Identify which cell holds the provided text, then report its [X, Y] central coordinate. 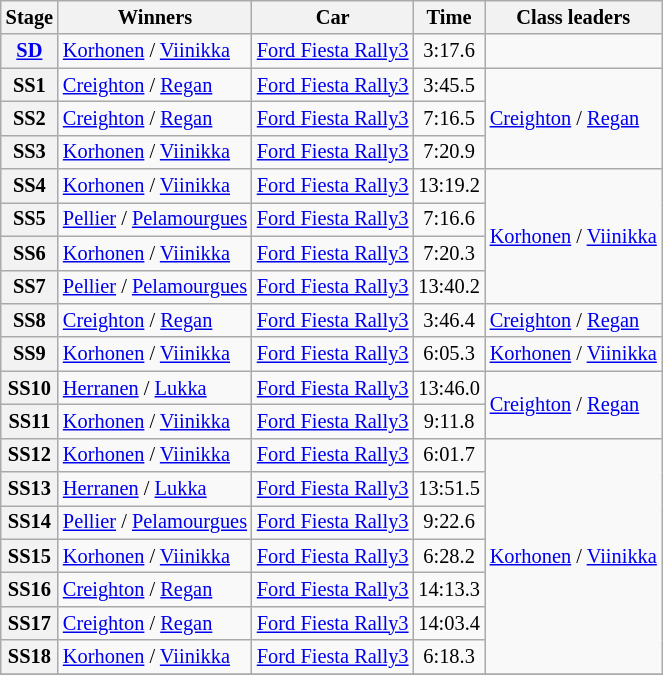
13:19.2 [448, 186]
9:22.6 [448, 522]
SS11 [30, 421]
SD [30, 51]
14:03.4 [448, 623]
3:17.6 [448, 51]
3:46.4 [448, 320]
SS1 [30, 85]
7:20.3 [448, 253]
Stage [30, 17]
6:05.3 [448, 354]
7:20.9 [448, 152]
Class leaders [574, 17]
SS13 [30, 489]
SS2 [30, 118]
SS5 [30, 219]
7:16.5 [448, 118]
SS15 [30, 556]
13:46.0 [448, 388]
SS6 [30, 253]
SS12 [30, 455]
14:13.3 [448, 589]
SS18 [30, 657]
9:11.8 [448, 421]
SS8 [30, 320]
SS14 [30, 522]
13:51.5 [448, 489]
7:16.6 [448, 219]
SS17 [30, 623]
6:18.3 [448, 657]
SS4 [30, 186]
Car [332, 17]
Winners [155, 17]
3:45.5 [448, 85]
SS3 [30, 152]
SS9 [30, 354]
SS10 [30, 388]
6:01.7 [448, 455]
SS16 [30, 589]
Time [448, 17]
13:40.2 [448, 287]
6:28.2 [448, 556]
SS7 [30, 287]
